From the cell containing the given text, extract its center point as (x, y) coordinate. 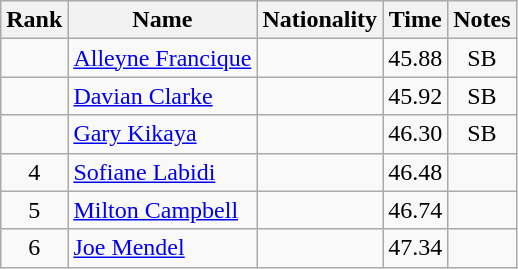
45.88 (416, 58)
Alleyne Francique (162, 58)
Nationality (320, 20)
46.74 (416, 210)
Time (416, 20)
Sofiane Labidi (162, 172)
6 (34, 248)
Davian Clarke (162, 96)
Milton Campbell (162, 210)
Gary Kikaya (162, 134)
Name (162, 20)
Notes (482, 20)
Rank (34, 20)
46.30 (416, 134)
4 (34, 172)
45.92 (416, 96)
47.34 (416, 248)
5 (34, 210)
Joe Mendel (162, 248)
46.48 (416, 172)
